Locate the cell with the specified text and output its [X, Y] center coordinate. 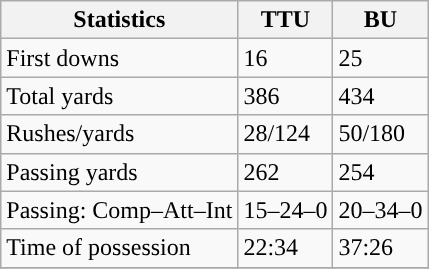
37:26 [380, 248]
BU [380, 20]
Statistics [120, 20]
TTU [286, 20]
Rushes/yards [120, 134]
20–34–0 [380, 210]
Total yards [120, 96]
Passing: Comp–Att–Int [120, 210]
434 [380, 96]
15–24–0 [286, 210]
Time of possession [120, 248]
Passing yards [120, 172]
16 [286, 58]
386 [286, 96]
254 [380, 172]
25 [380, 58]
28/124 [286, 134]
262 [286, 172]
First downs [120, 58]
22:34 [286, 248]
50/180 [380, 134]
